Find where the given text appears and provide that cell's center as (x, y) coordinate. 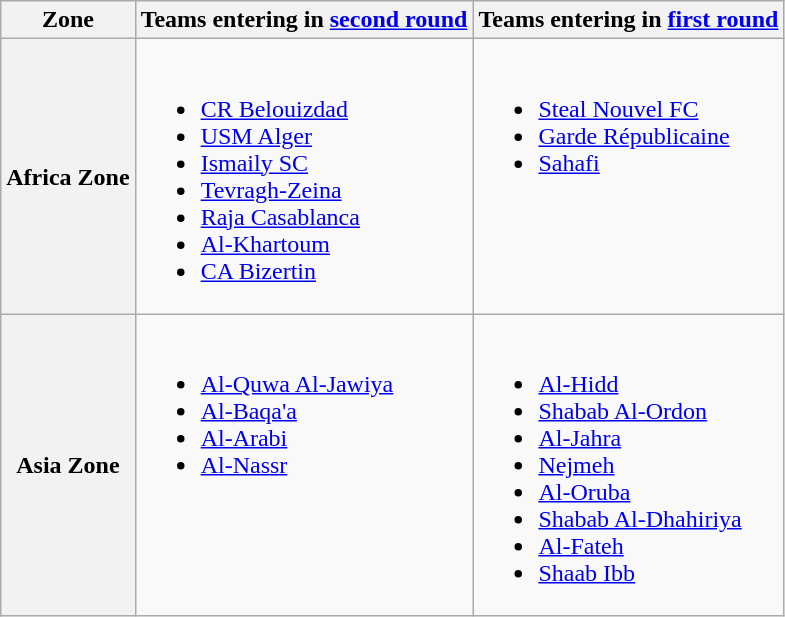
Teams entering in second round (304, 20)
Al-Hidd Shabab Al-Ordon Al-Jahra Nejmeh Al-Oruba Shabab Al-Dhahiriya Al-Fateh Shaab Ibb (628, 465)
Africa Zone (68, 176)
Zone (68, 20)
Al-Quwa Al-Jawiya Al-Baqa'a Al-Arabi Al-Nassr (304, 465)
Teams entering in first round (628, 20)
CR Belouizdad USM Alger Ismaily SC Tevragh-Zeina Raja Casablanca Al-Khartoum CA Bizertin (304, 176)
Asia Zone (68, 465)
Steal Nouvel FC Garde Républicaine Sahafi (628, 176)
